Locate the cell with the specified text and output its (x, y) center coordinate. 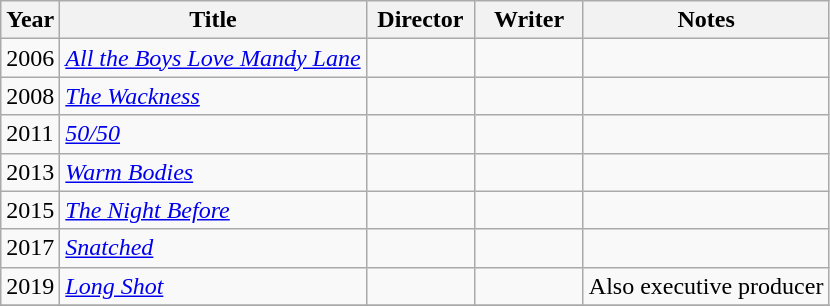
Title (213, 20)
2006 (30, 58)
Notes (706, 20)
Long Shot (213, 286)
2008 (30, 96)
2013 (30, 172)
Warm Bodies (213, 172)
Year (30, 20)
Also executive producer (706, 286)
2015 (30, 210)
50/50 (213, 134)
All the Boys Love Mandy Lane (213, 58)
2011 (30, 134)
Writer (530, 20)
The Wackness (213, 96)
The Night Before (213, 210)
Snatched (213, 248)
Director (420, 20)
2017 (30, 248)
2019 (30, 286)
